Scan for the cell matching the given text and deliver its [x, y] coordinate at center. 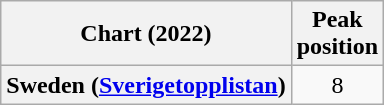
Sweden (Sverigetopplistan) [146, 85]
8 [337, 85]
Chart (2022) [146, 34]
Peakposition [337, 34]
